Locate the cell with the specified text and output its [X, Y] center coordinate. 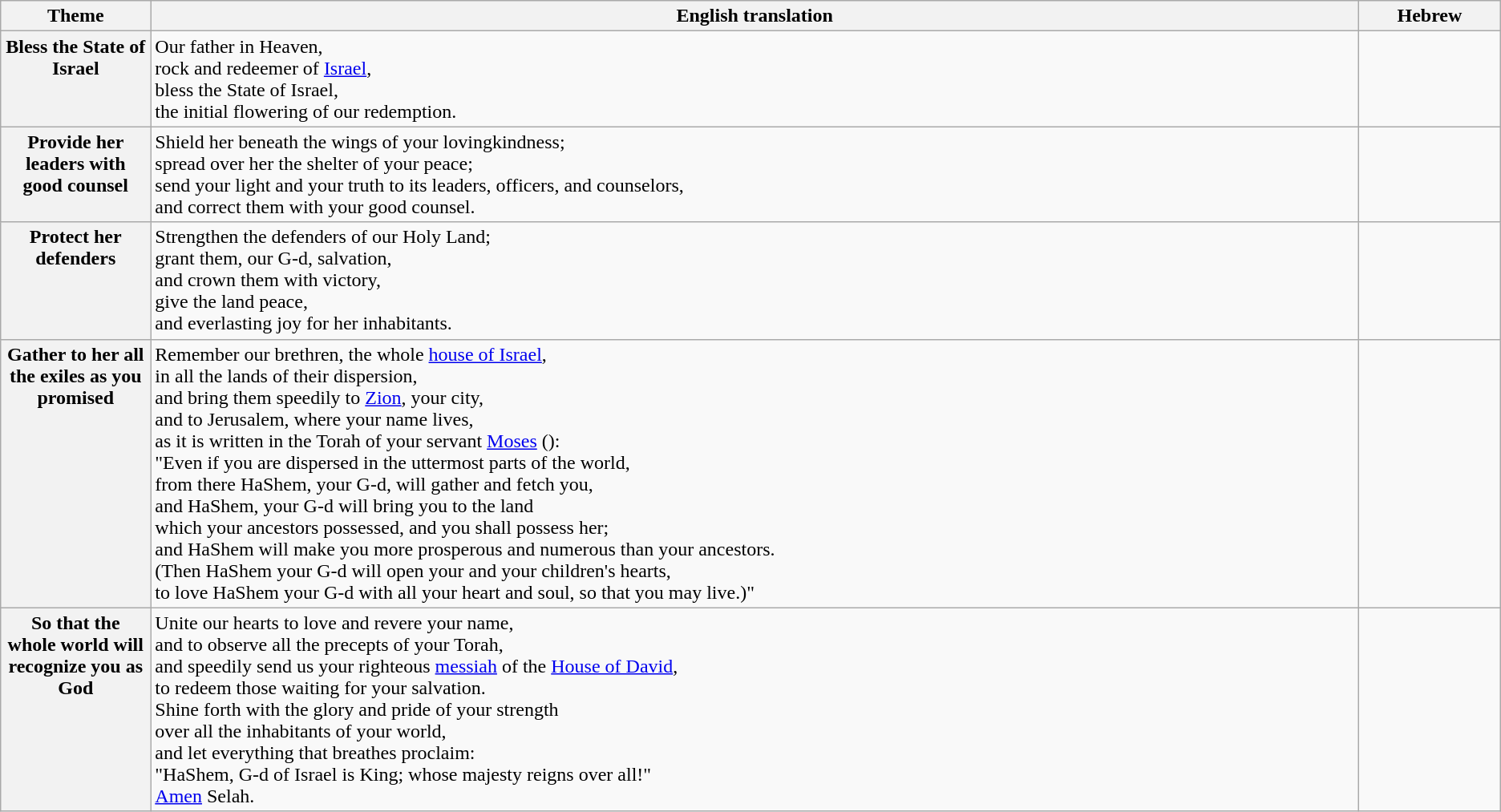
Hebrew [1430, 16]
Gather to her all the exiles as you promised [75, 473]
Protect her defenders [75, 281]
Our father in Heaven,rock and redeemer of Israel,bless the State of Israel,the initial flowering of our redemption. [755, 79]
Bless the State of Israel [75, 79]
So that the whole world will recognize you as God [75, 709]
Theme [75, 16]
Provide her leaders with good counsel [75, 175]
English translation [755, 16]
